Output the [X, Y] coordinate of the center of the cell containing the given text.  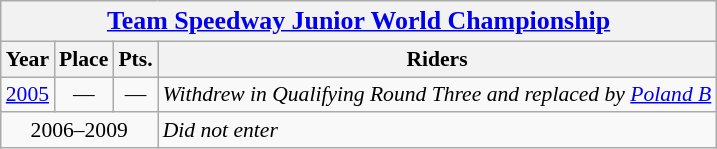
Withdrew in Qualifying Round Three and replaced by Poland B [438, 95]
Riders [438, 59]
Did not enter [438, 131]
2006–2009 [80, 131]
2005 [28, 95]
Place [84, 59]
Pts. [135, 59]
Year [28, 59]
Team Speedway Junior World Championship [359, 21]
